From the cell containing the given text, extract its center point as [X, Y] coordinate. 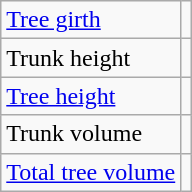
Tree height [91, 96]
Tree girth [91, 20]
Trunk height [91, 58]
Trunk volume [91, 134]
Total tree volume [91, 172]
